Scan for the cell matching the given text and deliver its (X, Y) coordinate at center. 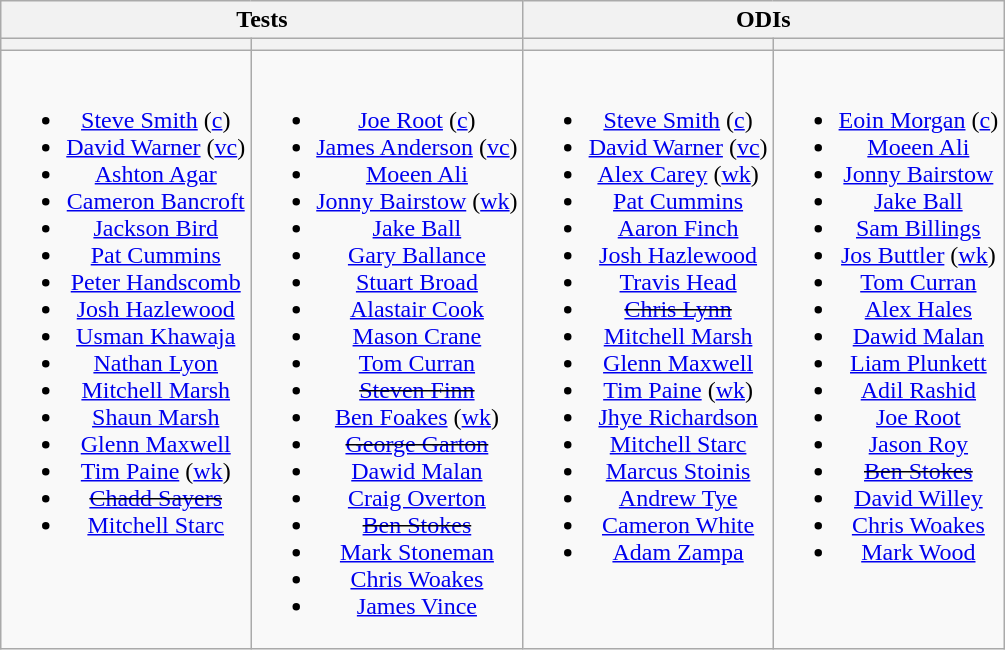
ODIs (764, 20)
Tests (262, 20)
